Scan for the cell matching the given text and deliver its (x, y) coordinate at center. 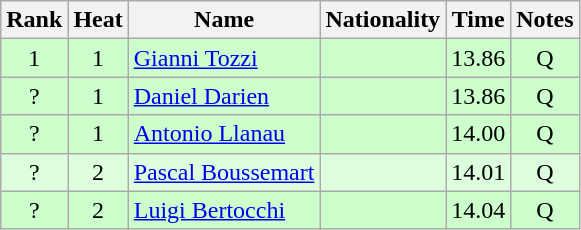
Gianni Tozzi (224, 58)
Daniel Darien (224, 96)
14.00 (478, 134)
Heat (98, 20)
14.01 (478, 172)
Nationality (383, 20)
Antonio Llanau (224, 134)
Name (224, 20)
Rank (34, 20)
14.04 (478, 210)
Pascal Boussemart (224, 172)
Luigi Bertocchi (224, 210)
Notes (545, 20)
Time (478, 20)
